Scan for the cell matching the given text and deliver its (x, y) coordinate at center. 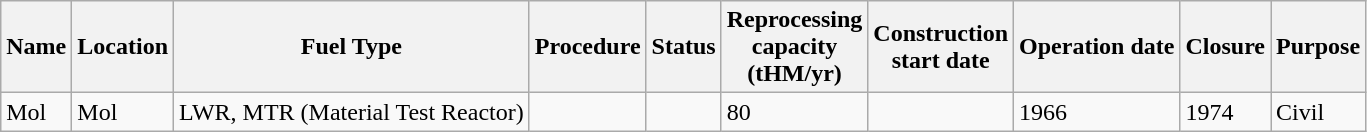
Civil (1318, 112)
Fuel Type (352, 47)
1974 (1226, 112)
LWR, MTR (Material Test Reactor) (352, 112)
80 (794, 112)
Location (123, 47)
1966 (1097, 112)
Name (36, 47)
Operation date (1097, 47)
Procedure (588, 47)
Status (684, 47)
Closure (1226, 47)
Purpose (1318, 47)
Reprocessingcapacity (tHM/yr) (794, 47)
Constructionstart date (941, 47)
